Search for the cell housing the specified text and yield its (X, Y) center coordinate. 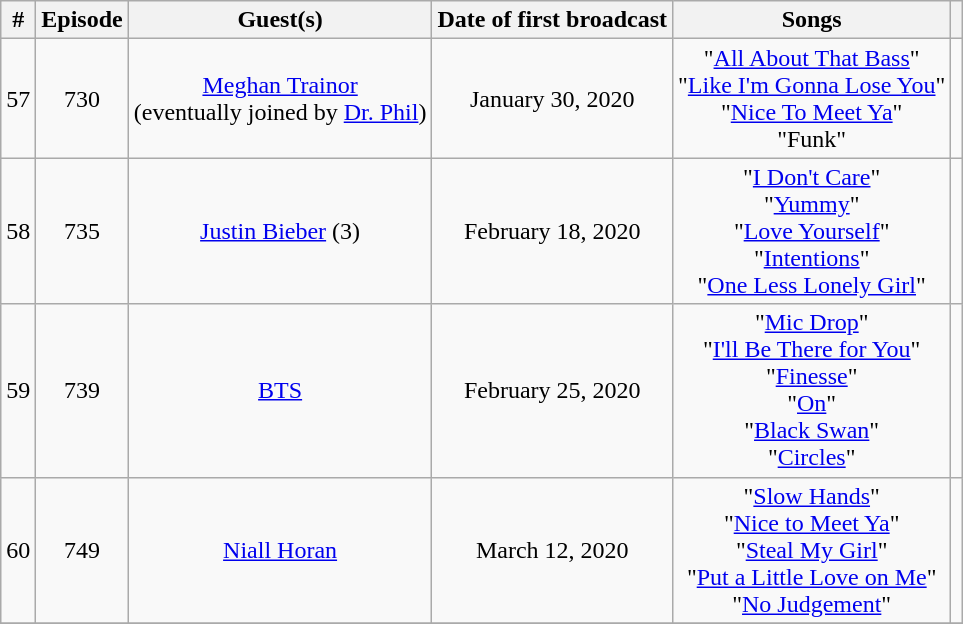
Songs (812, 20)
# (18, 20)
February 18, 2020 (552, 231)
58 (18, 231)
"Mic Drop""I'll Be There for You""Finesse""On""Black Swan""Circles" (812, 390)
749 (82, 550)
60 (18, 550)
February 25, 2020 (552, 390)
59 (18, 390)
739 (82, 390)
"All About That Bass""Like I'm Gonna Lose You""Nice To Meet Ya""Funk" (812, 98)
Guest(s) (280, 20)
"Slow Hands""Nice to Meet Ya""Steal My Girl""Put a Little Love on Me""No Judgement" (812, 550)
730 (82, 98)
Niall Horan (280, 550)
March 12, 2020 (552, 550)
January 30, 2020 (552, 98)
735 (82, 231)
"I Don't Care""Yummy""Love Yourself""Intentions""One Less Lonely Girl" (812, 231)
BTS (280, 390)
Episode (82, 20)
Justin Bieber (3) (280, 231)
57 (18, 98)
Date of first broadcast (552, 20)
Meghan Trainor (eventually joined by Dr. Phil) (280, 98)
